Output the (X, Y) coordinate of the center of the cell containing the given text.  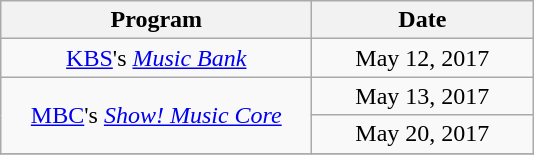
May 13, 2017 (422, 96)
May 12, 2017 (422, 58)
May 20, 2017 (422, 134)
MBC's Show! Music Core (156, 115)
Date (422, 20)
Program (156, 20)
KBS's Music Bank (156, 58)
